For the text-containing cell, return its midpoint in [x, y] coordinate format. 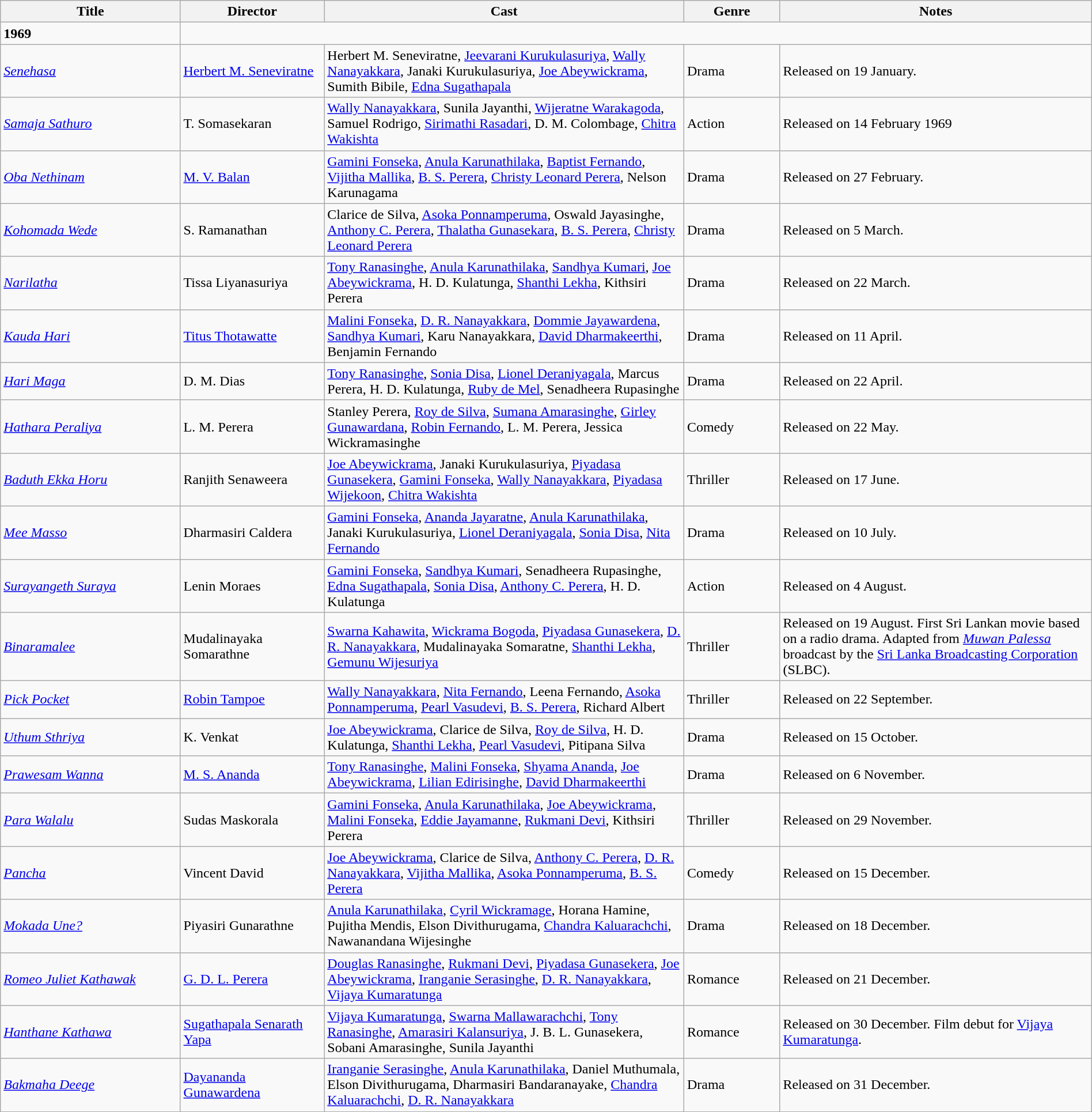
Mudalinayaka Somarathne [252, 646]
G. D. L. Perera [252, 979]
Released on 18 December. [935, 926]
Piyasiri Gunarathne [252, 926]
Herbert M. Seneviratne [252, 71]
Anula Karunathilaka, Cyril Wickramage, Horana Hamine, Pujitha Mendis, Elson Divithurugama, Chandra Kaluarachchi, Nawanandana Wijesinghe [505, 926]
K. Venkat [252, 737]
Douglas Ranasinghe, Rukmani Devi, Piyadasa Gunasekera, Joe Abeywickrama, Iranganie Serasinghe, D. R. Nanayakkara, Vijaya Kumaratunga [505, 979]
Swarna Kahawita, Wickrama Bogoda, Piyadasa Gunasekera, D. R. Nanayakkara, Mudalinayaka Somaratne, Shanthi Lekha, Gemunu Wijesuriya [505, 646]
Released on 22 March. [935, 283]
Released on 5 March. [935, 230]
Released on 17 June. [935, 479]
Vijaya Kumaratunga, Swarna Mallawarachchi, Tony Ranasinghe, Amarasiri Kalansuriya, J. B. L. Gunasekera, Sobani Amarasinghe, Sunila Jayanthi [505, 1032]
Released on 19 January. [935, 71]
Malini Fonseka, D. R. Nanayakkara, Dommie Jayawardena, Sandhya Kumari, Karu Nanayakkara, David Dharmakeerthi, Benjamin Fernando [505, 336]
Released on 14 February 1969 [935, 124]
Gamini Fonseka, Ananda Jayaratne, Anula Karunathilaka, Janaki Kurukulasuriya, Lionel Deraniyagala, Sonia Disa, Nita Fernando [505, 532]
Oba Nethinam [90, 177]
Released on 22 September. [935, 699]
Released on 22 April. [935, 381]
Iranganie Serasinghe, Anula Karunathilaka, Daniel Muthumala, Elson Divithurugama, Dharmasiri Bandaranayake, Chandra Kaluarachchi, D. R. Nanayakkara [505, 1085]
Binaramalee [90, 646]
Titus Thotawatte [252, 336]
Sugathapala Senarath Yapa [252, 1032]
Tony Ranasinghe, Malini Fonseka, Shyama Ananda, Joe Abeywickrama, Lilian Edirisinghe, David Dharmakeerthi [505, 774]
Released on 27 February. [935, 177]
Sudas Maskorala [252, 820]
Pick Pocket [90, 699]
Lenin Moraes [252, 585]
Tony Ranasinghe, Anula Karunathilaka, Sandhya Kumari, Joe Abeywickrama, H. D. Kulatunga, Shanthi Lekha, Kithsiri Perera [505, 283]
Pancha [90, 873]
Senehasa [90, 71]
Released on 15 December. [935, 873]
D. M. Dias [252, 381]
Romeo Juliet Kathawak [90, 979]
Baduth Ekka Horu [90, 479]
Title [90, 12]
Tissa Liyanasuriya [252, 283]
1969 [90, 33]
Prawesam Wanna [90, 774]
Uthum Sthriya [90, 737]
S. Ramanathan [252, 230]
Vincent David [252, 873]
Genre [731, 12]
M. S. Ananda [252, 774]
Robin Tampoe [252, 699]
Kohomada Wede [90, 230]
Herbert M. Seneviratne, Jeevarani Kurukulasuriya, Wally Nanayakkara, Janaki Kurukulasuriya, Joe Abeywickrama, Sumith Bibile, Edna Sugathapala [505, 71]
T. Somasekaran [252, 124]
Released on 21 December. [935, 979]
Bakmaha Deege [90, 1085]
Kauda Hari [90, 336]
Gamini Fonseka, Anula Karunathilaka, Baptist Fernando, Vijitha Mallika, B. S. Perera, Christy Leonard Perera, Nelson Karunagama [505, 177]
Released on 30 December. Film debut for Vijaya Kumaratunga. [935, 1032]
Mokada Une? [90, 926]
Released on 4 August. [935, 585]
Dharmasiri Caldera [252, 532]
Stanley Perera, Roy de Silva, Sumana Amarasinghe, Girley Gunawardana, Robin Fernando, L. M. Perera, Jessica Wickramasinghe [505, 426]
Released on 10 July. [935, 532]
Gamini Fonseka, Anula Karunathilaka, Joe Abeywickrama, Malini Fonseka, Eddie Jayamanne, Rukmani Devi, Kithsiri Perera [505, 820]
Wally Nanayakkara, Sunila Jayanthi, Wijeratne Warakagoda, Samuel Rodrigo, Sirimathi Rasadari, D. M. Colombage, Chitra Wakishta [505, 124]
Released on 6 November. [935, 774]
Released on 31 December. [935, 1085]
Para Walalu [90, 820]
M. V. Balan [252, 177]
Released on 29 November. [935, 820]
Wally Nanayakkara, Nita Fernando, Leena Fernando, Asoka Ponnamperuma, Pearl Vasudevi, B. S. Perera, Richard Albert [505, 699]
Released on 15 October. [935, 737]
Narilatha [90, 283]
Ranjith Senaweera [252, 479]
Tony Ranasinghe, Sonia Disa, Lionel Deraniyagala, Marcus Perera, H. D. Kulatunga, Ruby de Mel, Senadheera Rupasinghe [505, 381]
Joe Abeywickrama, Clarice de Silva, Anthony C. Perera, D. R. Nanayakkara, Vijitha Mallika, Asoka Ponnamperuma, B. S. Perera [505, 873]
Samaja Sathuro [90, 124]
Surayangeth Suraya [90, 585]
Notes [935, 12]
Director [252, 12]
Released on 22 May. [935, 426]
L. M. Perera [252, 426]
Joe Abeywickrama, Clarice de Silva, Roy de Silva, H. D. Kulatunga, Shanthi Lekha, Pearl Vasudevi, Pitipana Silva [505, 737]
Hari Maga [90, 381]
Hathara Peraliya [90, 426]
Joe Abeywickrama, Janaki Kurukulasuriya, Piyadasa Gunasekera, Gamini Fonseka, Wally Nanayakkara, Piyadasa Wijekoon, Chitra Wakishta [505, 479]
Cast [505, 12]
Hanthane Kathawa [90, 1032]
Released on 11 April. [935, 336]
Dayananda Gunawardena [252, 1085]
Mee Masso [90, 532]
Clarice de Silva, Asoka Ponnamperuma, Oswald Jayasinghe, Anthony C. Perera, Thalatha Gunasekara, B. S. Perera, Christy Leonard Perera [505, 230]
Gamini Fonseka, Sandhya Kumari, Senadheera Rupasinghe, Edna Sugathapala, Sonia Disa, Anthony C. Perera, H. D. Kulatunga [505, 585]
